Pinpoint the cell where the given text exists, returning its (X, Y) midpoint coordinate. 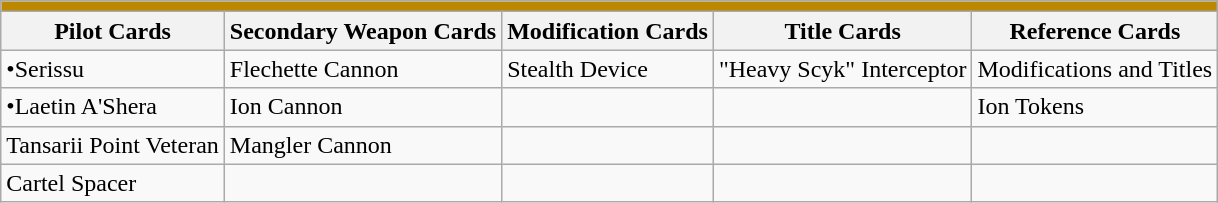
Pilot Cards (113, 31)
Modifications and Titles (1095, 69)
Ion Tokens (1095, 107)
Flechette Cannon (362, 69)
Mangler Cannon (362, 145)
Cartel Spacer (113, 183)
Stealth Device (608, 69)
Reference Cards (1095, 31)
Secondary Weapon Cards (362, 31)
•Serissu (113, 69)
"Heavy Scyk" Interceptor (842, 69)
Tansarii Point Veteran (113, 145)
Title Cards (842, 31)
Modification Cards (608, 31)
Ion Cannon (362, 107)
•Laetin A'Shera (113, 107)
